Scan for the cell matching the given text and deliver its (x, y) coordinate at center. 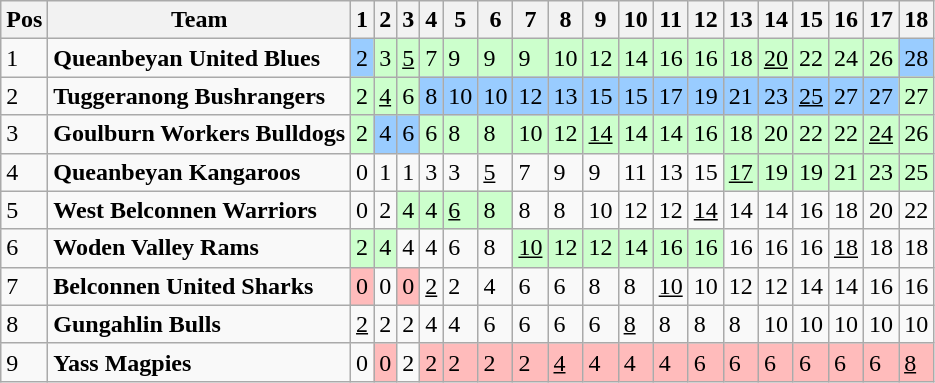
Yass Magpies (200, 362)
Tuggeranong Bushrangers (200, 96)
Queanbeyan United Blues (200, 58)
Woden Valley Rams (200, 248)
Gungahlin Bulls (200, 324)
Goulburn Workers Bulldogs (200, 134)
Queanbeyan Kangaroos (200, 172)
Team (200, 20)
West Belconnen Warriors (200, 210)
Pos (24, 20)
28 (916, 58)
Belconnen United Sharks (200, 286)
